Output the [x, y] coordinate of the center of the cell containing the given text.  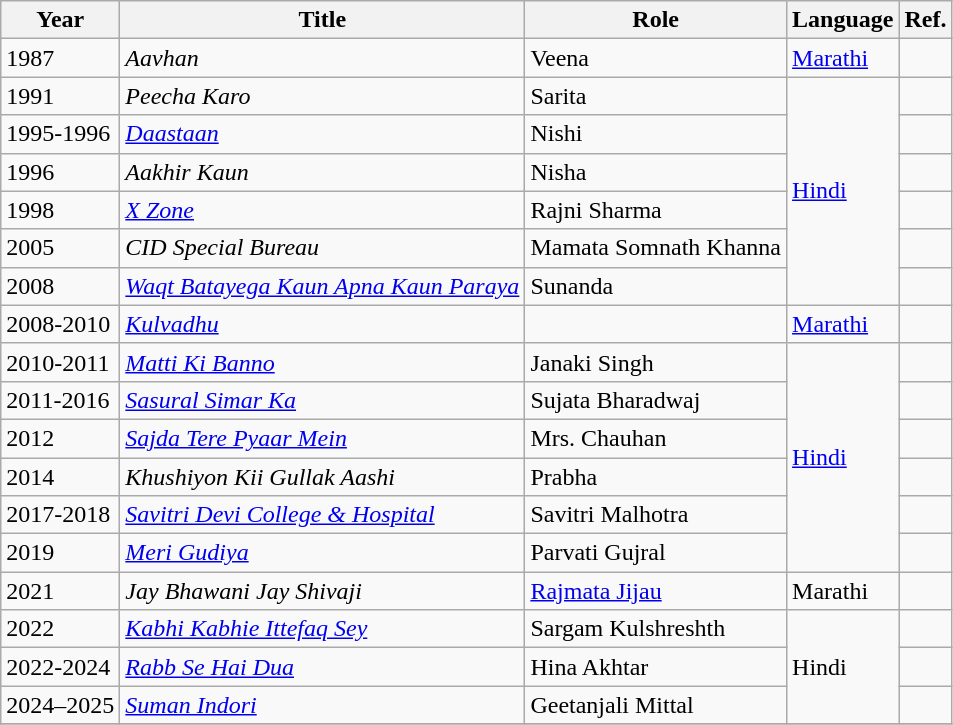
Savitri Devi College & Hospital [322, 515]
Prabha [656, 477]
1987 [60, 58]
Rajni Sharma [656, 210]
2017-2018 [60, 515]
Parvati Gujral [656, 553]
Sarita [656, 96]
Geetanjali Mittal [656, 705]
Hina Akhtar [656, 667]
Year [60, 20]
CID Special Bureau [322, 248]
Language [843, 20]
2024–2025 [60, 705]
X Zone [322, 210]
Meri Gudiya [322, 553]
Sajda Tere Pyaar Mein [322, 438]
Sunanda [656, 286]
Mamata Somnath Khanna [656, 248]
Aakhir Kaun [322, 172]
1996 [60, 172]
Jay Bhawani Jay Shivaji [322, 591]
1998 [60, 210]
2005 [60, 248]
Khushiyon Kii Gullak Aashi [322, 477]
Aavhan [322, 58]
Savitri Malhotra [656, 515]
2021 [60, 591]
Kulvadhu [322, 324]
1995-1996 [60, 134]
Title [322, 20]
2012 [60, 438]
Role [656, 20]
Sujata Bharadwaj [656, 400]
Suman Indori [322, 705]
Janaki Singh [656, 362]
Ref. [926, 20]
2010-2011 [60, 362]
Sasural Simar Ka [322, 400]
Veena [656, 58]
Mrs. Chauhan [656, 438]
Daastaan [322, 134]
Rabb Se Hai Dua [322, 667]
2019 [60, 553]
Peecha Karo [322, 96]
2022-2024 [60, 667]
Waqt Batayega Kaun Apna Kaun Paraya [322, 286]
Rajmata Jijau [656, 591]
Nisha [656, 172]
Matti Ki Banno [322, 362]
2014 [60, 477]
2022 [60, 629]
2011-2016 [60, 400]
2008 [60, 286]
Kabhi Kabhie Ittefaq Sey [322, 629]
Sargam Kulshreshth [656, 629]
Nishi [656, 134]
1991 [60, 96]
2008-2010 [60, 324]
